Provide the [x, y] coordinate of the cell's center where the given text is located.  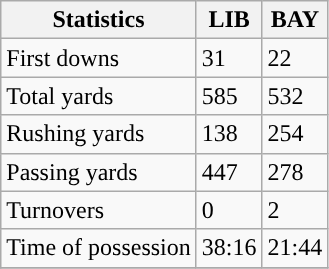
585 [229, 96]
Passing yards [99, 172]
Rushing yards [99, 134]
2 [295, 210]
Turnovers [99, 210]
532 [295, 96]
138 [229, 134]
21:44 [295, 248]
0 [229, 210]
BAY [295, 20]
31 [229, 58]
Statistics [99, 20]
Time of possession [99, 248]
Total yards [99, 96]
278 [295, 172]
LIB [229, 20]
22 [295, 58]
254 [295, 134]
38:16 [229, 248]
First downs [99, 58]
447 [229, 172]
